Locate the cell with the specified text and output its [X, Y] center coordinate. 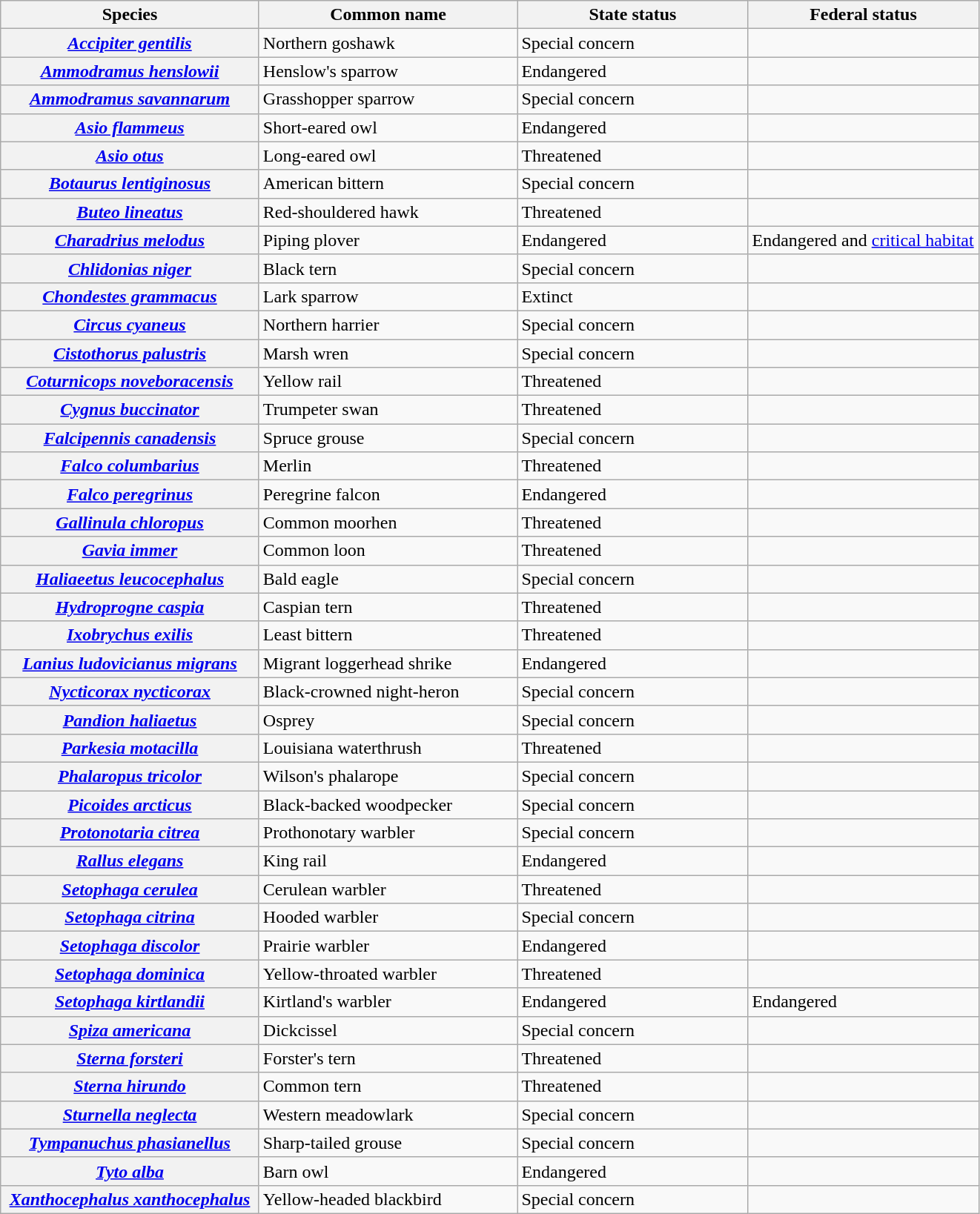
Kirtland's warbler [388, 1002]
State status [633, 15]
Cerulean warbler [388, 889]
Hydroprogne caspia [130, 607]
Setophaga citrina [130, 918]
Haliaeetus leucocephalus [130, 579]
Barn owl [388, 1171]
Rallus elegans [130, 861]
Least bittern [388, 635]
Protonotaria citrea [130, 833]
Nycticorax nycticorax [130, 691]
Ixobrychus exilis [130, 635]
Gavia immer [130, 551]
Charadrius melodus [130, 240]
Louisiana waterthrush [388, 748]
Black tern [388, 268]
Henslow's sparrow [388, 71]
Hooded warbler [388, 918]
Short-eared owl [388, 127]
Botaurus lentiginosus [130, 184]
Setophaga kirtlandii [130, 1002]
Common moorhen [388, 523]
Sturnella neglecta [130, 1115]
Ammodramus savannarum [130, 99]
Asio flammeus [130, 127]
Northern harrier [388, 325]
Common tern [388, 1087]
Federal status [863, 15]
Sterna forsteri [130, 1058]
Peregrine falcon [388, 494]
Lanius ludovicianus migrans [130, 663]
Endangered and critical habitat [863, 240]
Lark sparrow [388, 296]
Osprey [388, 720]
Xanthocephalus xanthocephalus [130, 1199]
Common name [388, 15]
Cygnus buccinator [130, 410]
Prairie warbler [388, 946]
Bald eagle [388, 579]
Picoides arcticus [130, 804]
Setophaga cerulea [130, 889]
Forster's tern [388, 1058]
Setophaga dominica [130, 974]
Asio otus [130, 156]
Spruce grouse [388, 438]
Tyto alba [130, 1171]
King rail [388, 861]
Accipiter gentilis [130, 43]
Trumpeter swan [388, 410]
Falco peregrinus [130, 494]
Spiza americana [130, 1030]
Caspian tern [388, 607]
Piping plover [388, 240]
Wilson's phalarope [388, 776]
Black-backed woodpecker [388, 804]
Phalaropus tricolor [130, 776]
Northern goshawk [388, 43]
Buteo lineatus [130, 212]
American bittern [388, 184]
Merlin [388, 466]
Western meadowlark [388, 1115]
Chlidonias niger [130, 268]
Yellow-headed blackbird [388, 1199]
Yellow-throated warbler [388, 974]
Yellow rail [388, 382]
Migrant loggerhead shrike [388, 663]
Common loon [388, 551]
Cistothorus palustris [130, 354]
Black-crowned night-heron [388, 691]
Dickcissel [388, 1030]
Coturnicops noveboracensis [130, 382]
Marsh wren [388, 354]
Parkesia motacilla [130, 748]
Ammodramus henslowii [130, 71]
Falcipennis canadensis [130, 438]
Prothonotary warbler [388, 833]
Circus cyaneus [130, 325]
Setophaga discolor [130, 946]
Chondestes grammacus [130, 296]
Long-eared owl [388, 156]
Species [130, 15]
Sharp-tailed grouse [388, 1143]
Falco columbarius [130, 466]
Sterna hirundo [130, 1087]
Extinct [633, 296]
Gallinula chloropus [130, 523]
Grasshopper sparrow [388, 99]
Tympanuchus phasianellus [130, 1143]
Pandion haliaetus [130, 720]
Red-shouldered hawk [388, 212]
